Search for the cell housing the specified text and yield its [x, y] center coordinate. 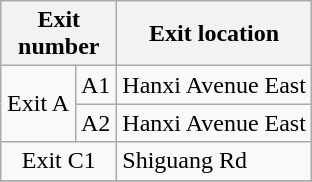
Exit C1 [59, 161]
Exit number [59, 34]
Exit A [38, 104]
Exit location [214, 34]
A1 [96, 85]
A2 [96, 123]
Shiguang Rd [214, 161]
